Search for the cell housing the specified text and yield its (x, y) center coordinate. 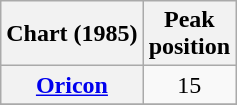
15 (189, 85)
Oricon (72, 85)
Chart (1985) (72, 34)
Peakposition (189, 34)
